Output the (x, y) coordinate of the center of the cell containing the given text.  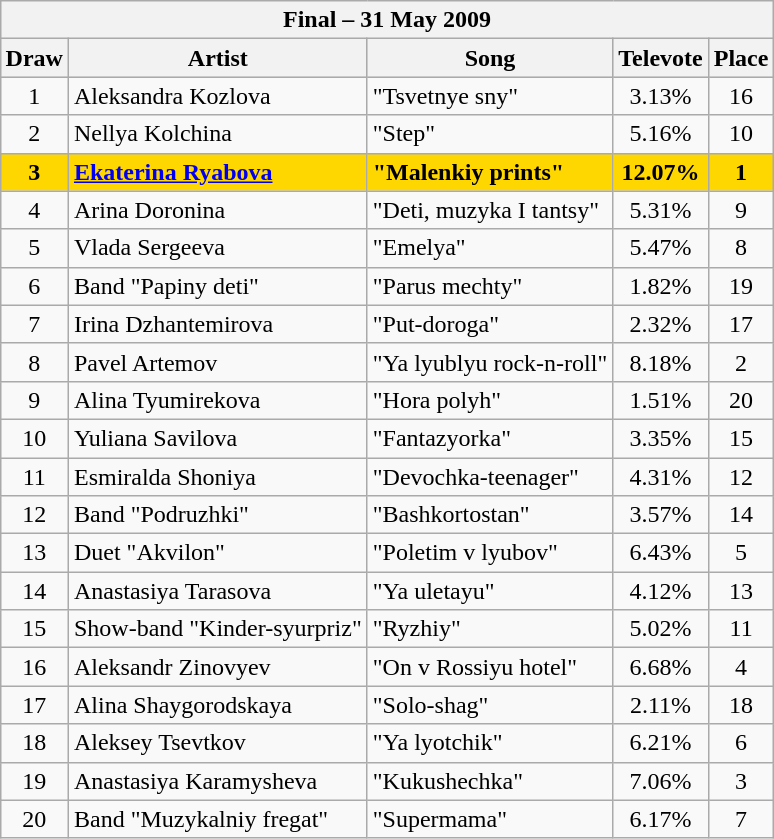
6.21% (660, 743)
Draw (34, 58)
Final – 31 May 2009 (387, 20)
8.18% (660, 362)
"Put-doroga" (490, 324)
1.82% (660, 286)
6.17% (660, 819)
Aleksey Tsevtkov (218, 743)
Aleksandra Kozlova (218, 96)
6.43% (660, 553)
7.06% (660, 781)
Band "Muzykalniy fregat" (218, 819)
"Ryzhiy" (490, 629)
"Emelya" (490, 248)
5.16% (660, 134)
Alina Shaygorodskaya (218, 705)
"Ya uletayu" (490, 591)
2.32% (660, 324)
"Bashkortostan" (490, 515)
Duet "Akvilon" (218, 553)
Pavel Artemov (218, 362)
"Ya lyotchik" (490, 743)
12.07% (660, 172)
5.31% (660, 210)
Song (490, 58)
"Deti, muzyka I tantsy" (490, 210)
Show-band "Kinder-syurpriz" (218, 629)
Anastasiya Tarasova (218, 591)
"Supermama" (490, 819)
"Poletim v lyubov" (490, 553)
4.12% (660, 591)
Alina Tyumirekova (218, 400)
Esmiralda Shoniya (218, 477)
Aleksandr Zinovyev (218, 667)
"Ya lyublyu rock-n-roll" (490, 362)
Place (741, 58)
"Tsvetnye sny" (490, 96)
5.47% (660, 248)
1.51% (660, 400)
Arina Doronina (218, 210)
Band "Podruzhki" (218, 515)
6.68% (660, 667)
Televote (660, 58)
Artist (218, 58)
"Kukushechka" (490, 781)
"Hora polyh" (490, 400)
5.02% (660, 629)
"Malenkiy prints" (490, 172)
"Parus mechty" (490, 286)
"Fantazyorka" (490, 438)
Nellya Kolchina (218, 134)
2.11% (660, 705)
3.35% (660, 438)
4.31% (660, 477)
Irina Dzhantemirova (218, 324)
3.57% (660, 515)
Vlada Sergeeva (218, 248)
"Devochka-teenager" (490, 477)
Yuliana Savilova (218, 438)
"On v Rossiyu hotel" (490, 667)
Ekaterina Ryabova (218, 172)
"Solo-shag" (490, 705)
"Step" (490, 134)
Anastasiya Karamysheva (218, 781)
3.13% (660, 96)
Band "Papiny deti" (218, 286)
